Locate the cell with the specified text and output its [X, Y] center coordinate. 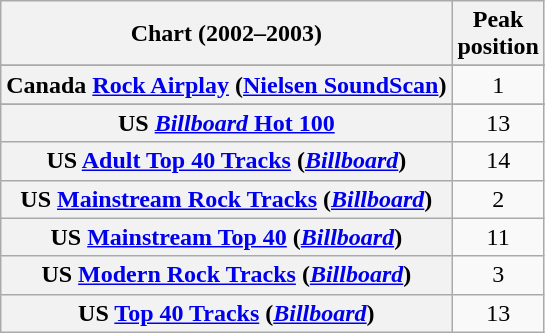
US Top 40 Tracks (Billboard) [226, 313]
US Mainstream Rock Tracks (Billboard) [226, 199]
US Adult Top 40 Tracks (Billboard) [226, 161]
Peakposition [498, 34]
1 [498, 85]
14 [498, 161]
Chart (2002–2003) [226, 34]
US Billboard Hot 100 [226, 123]
US Modern Rock Tracks (Billboard) [226, 275]
US Mainstream Top 40 (Billboard) [226, 237]
11 [498, 237]
3 [498, 275]
Canada Rock Airplay (Nielsen SoundScan) [226, 85]
2 [498, 199]
